For the text-containing cell, return its midpoint in [X, Y] coordinate format. 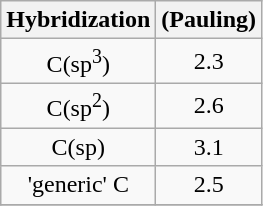
C(sp) [78, 147]
2.3 [209, 62]
3.1 [209, 147]
C(sp2) [78, 106]
C(sp3) [78, 62]
Hybridization [78, 20]
(Pauling) [209, 20]
'generic' C [78, 185]
2.6 [209, 106]
2.5 [209, 185]
